Extract the [x, y] coordinate from the center of the cell holding the provided text.  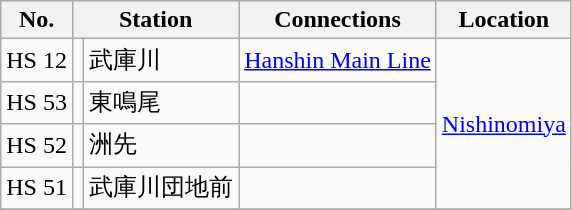
Nishinomiya [504, 124]
HS 51 [37, 188]
HS 52 [37, 146]
Hanshin Main Line [338, 60]
HS 12 [37, 60]
武庫川 [162, 60]
No. [37, 20]
Station [155, 20]
洲先 [162, 146]
Location [504, 20]
Connections [338, 20]
武庫川団地前 [162, 188]
HS 53 [37, 102]
東鳴尾 [162, 102]
